Return the [X, Y] coordinate for the center point of the cell that contains the specified text.  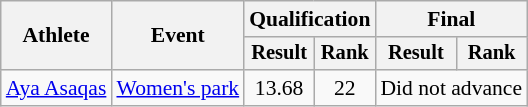
Aya Asaqas [56, 88]
Event [178, 36]
22 [344, 88]
Women's park [178, 88]
13.68 [279, 88]
Final [451, 19]
Athlete [56, 36]
Qualification [310, 19]
Did not advance [451, 88]
